Detect which cell encompasses the target text, then output its [x, y] center coordinate. 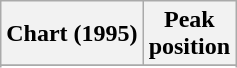
Chart (1995) [72, 34]
Peakposition [189, 34]
